Find where the given text appears and provide that cell's center as (x, y) coordinate. 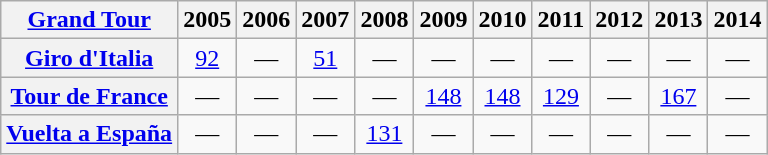
51 (326, 58)
2010 (502, 20)
Giro d'Italia (90, 58)
Vuelta a España (90, 134)
2014 (738, 20)
2005 (208, 20)
2007 (326, 20)
2009 (444, 20)
Tour de France (90, 96)
2013 (678, 20)
2011 (561, 20)
Grand Tour (90, 20)
129 (561, 96)
2008 (384, 20)
2012 (620, 20)
2006 (266, 20)
167 (678, 96)
92 (208, 58)
131 (384, 134)
